Return the [X, Y] coordinate for the center point of the cell that contains the specified text.  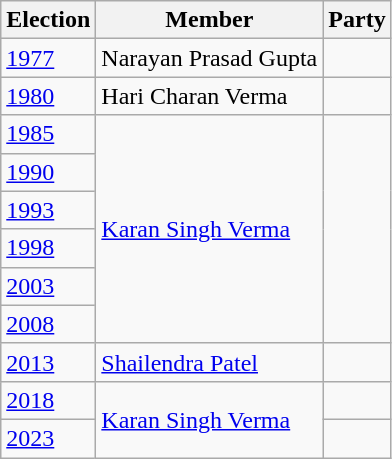
2003 [48, 286]
1977 [48, 58]
1993 [48, 210]
1998 [48, 248]
2008 [48, 324]
1985 [48, 134]
Election [48, 20]
2023 [48, 438]
1980 [48, 96]
Shailendra Patel [210, 362]
2018 [48, 400]
Narayan Prasad Gupta [210, 58]
Member [210, 20]
1990 [48, 172]
2013 [48, 362]
Party [357, 20]
Hari Charan Verma [210, 96]
